Provide the (X, Y) coordinate of the cell's center where the given text is located.  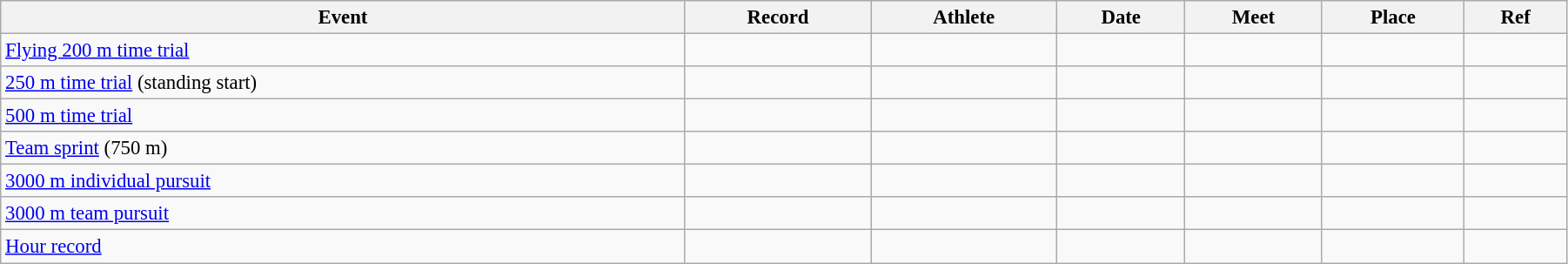
Flying 200 m time trial (343, 51)
Athlete (964, 17)
3000 m individual pursuit (343, 181)
3000 m team pursuit (343, 213)
Place (1393, 17)
Ref (1516, 17)
Date (1121, 17)
Record (778, 17)
Event (343, 17)
250 m time trial (standing start) (343, 83)
Hour record (343, 247)
500 m time trial (343, 116)
Meet (1253, 17)
Team sprint (750 m) (343, 148)
